Return [X, Y] of the center of cell containing provided text 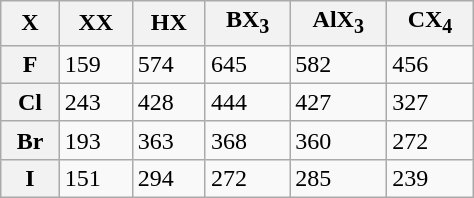
444 [247, 102]
645 [247, 64]
AlX3 [338, 23]
X [30, 23]
327 [430, 102]
285 [338, 178]
574 [168, 64]
I [30, 178]
193 [96, 140]
363 [168, 140]
Cl [30, 102]
360 [338, 140]
Br [30, 140]
HX [168, 23]
582 [338, 64]
428 [168, 102]
BX3 [247, 23]
368 [247, 140]
159 [96, 64]
F [30, 64]
243 [96, 102]
294 [168, 178]
239 [430, 178]
456 [430, 64]
151 [96, 178]
CX4 [430, 23]
427 [338, 102]
XX [96, 23]
